Locate the cell with the specified text and output its (X, Y) center coordinate. 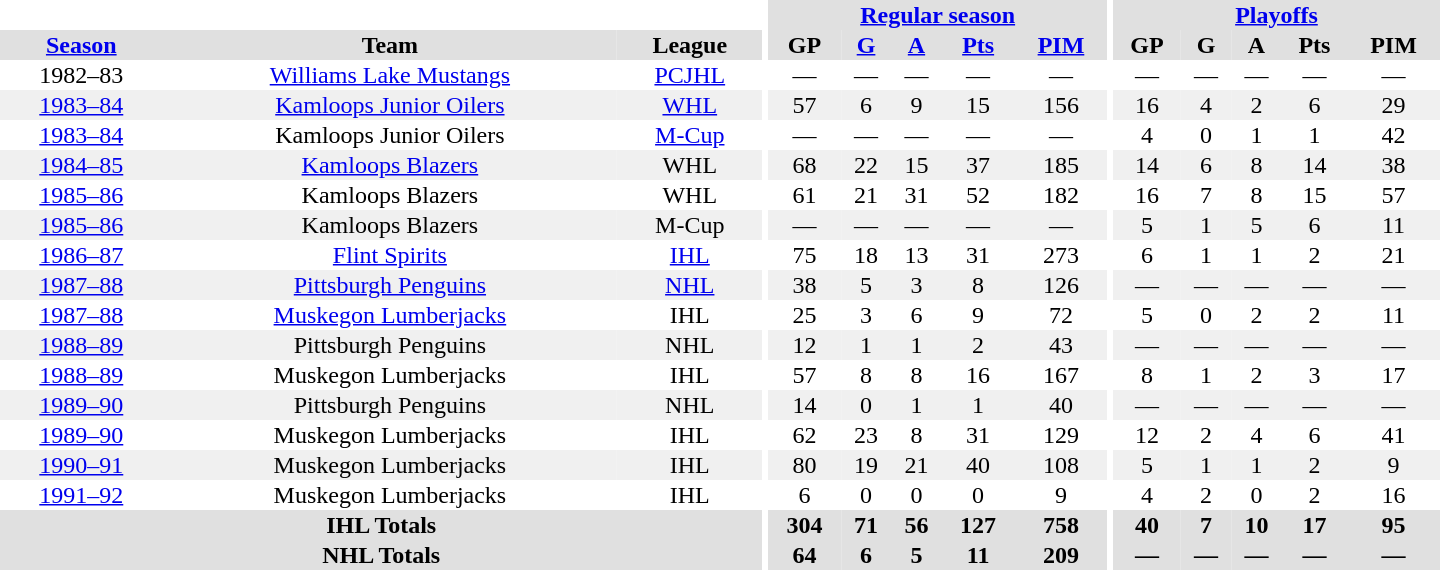
29 (1394, 105)
56 (916, 525)
304 (804, 525)
18 (866, 255)
37 (978, 165)
Playoffs (1276, 15)
41 (1394, 435)
Williams Lake Mustangs (390, 75)
19 (866, 465)
758 (1062, 525)
75 (804, 255)
10 (1256, 525)
182 (1062, 195)
156 (1062, 105)
80 (804, 465)
42 (1394, 135)
185 (1062, 165)
1990–91 (82, 465)
167 (1062, 375)
209 (1062, 555)
62 (804, 435)
273 (1062, 255)
IHL Totals (381, 525)
1982–83 (82, 75)
PCJHL (690, 75)
52 (978, 195)
64 (804, 555)
68 (804, 165)
25 (804, 315)
127 (978, 525)
22 (866, 165)
NHL Totals (381, 555)
129 (1062, 435)
23 (866, 435)
95 (1394, 525)
61 (804, 195)
13 (916, 255)
72 (1062, 315)
126 (1062, 285)
71 (866, 525)
Regular season (938, 15)
1991–92 (82, 495)
1984–85 (82, 165)
Flint Spirits (390, 255)
108 (1062, 465)
Season (82, 45)
League (690, 45)
1986–87 (82, 255)
Team (390, 45)
43 (1062, 345)
